Identify which cell holds the provided text, then report its (X, Y) central coordinate. 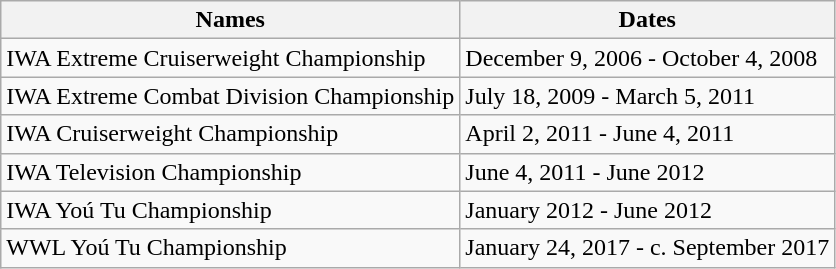
IWA Extreme Combat Division Championship (230, 96)
IWA Extreme Cruiserweight Championship (230, 58)
January 24, 2017 - c. September 2017 (648, 248)
IWA Yoú Tu Championship (230, 210)
Names (230, 20)
December 9, 2006 - October 4, 2008 (648, 58)
July 18, 2009 - March 5, 2011 (648, 96)
IWA Television Championship (230, 172)
Dates (648, 20)
January 2012 - June 2012 (648, 210)
WWL Yoú Tu Championship (230, 248)
IWA Cruiserweight Championship (230, 134)
June 4, 2011 - June 2012 (648, 172)
April 2, 2011 - June 4, 2011 (648, 134)
